Identify which cell holds the provided text, then report its [x, y] central coordinate. 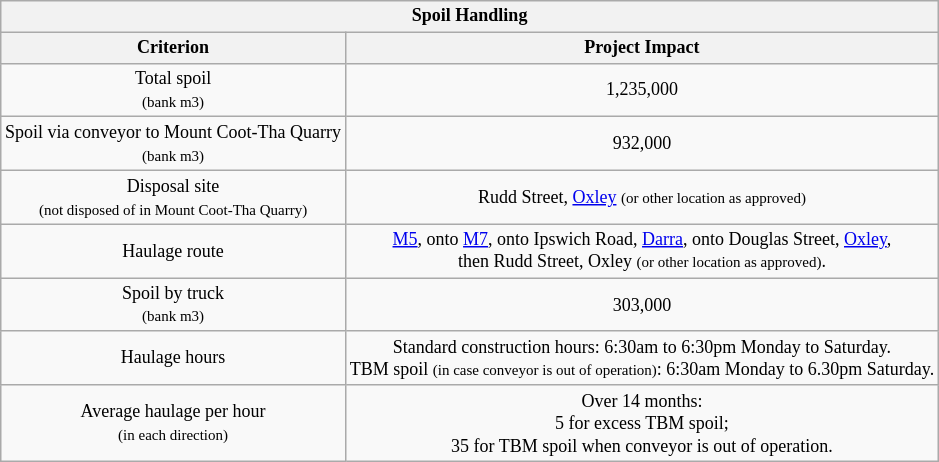
M5, onto M7, onto Ipswich Road, Darra, onto Douglas Street, Oxley,then Rudd Street, Oxley (or other location as approved). [642, 251]
Over 14 months:5 for excess TBM spoil;35 for TBM spoil when conveyor is out of operation. [642, 423]
1,235,000 [642, 90]
Haulage hours [174, 358]
Rudd Street, Oxley (or other location as approved) [642, 197]
Criterion [174, 48]
932,000 [642, 144]
Total spoil(bank m3) [174, 90]
Standard construction hours: 6:30am to 6:30pm Monday to Saturday.TBM spoil (in case conveyor is out of operation): 6:30am Monday to 6.30pm Saturday. [642, 358]
Haulage route [174, 251]
Project Impact [642, 48]
303,000 [642, 305]
Spoil via conveyor to Mount Coot-Tha Quarry(bank m3) [174, 144]
Average haulage per hour(in each direction) [174, 423]
Spoil by truck(bank m3) [174, 305]
Disposal site(not disposed of in Mount Coot-Tha Quarry) [174, 197]
Spoil Handling [470, 16]
